Extract the (X, Y) coordinate from the center of the cell holding the provided text.  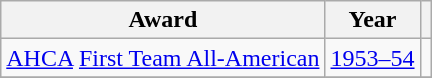
Year (372, 20)
AHCA First Team All-American (163, 58)
Award (163, 20)
1953–54 (372, 58)
